Output the [X, Y] coordinate of the center of the cell containing the given text.  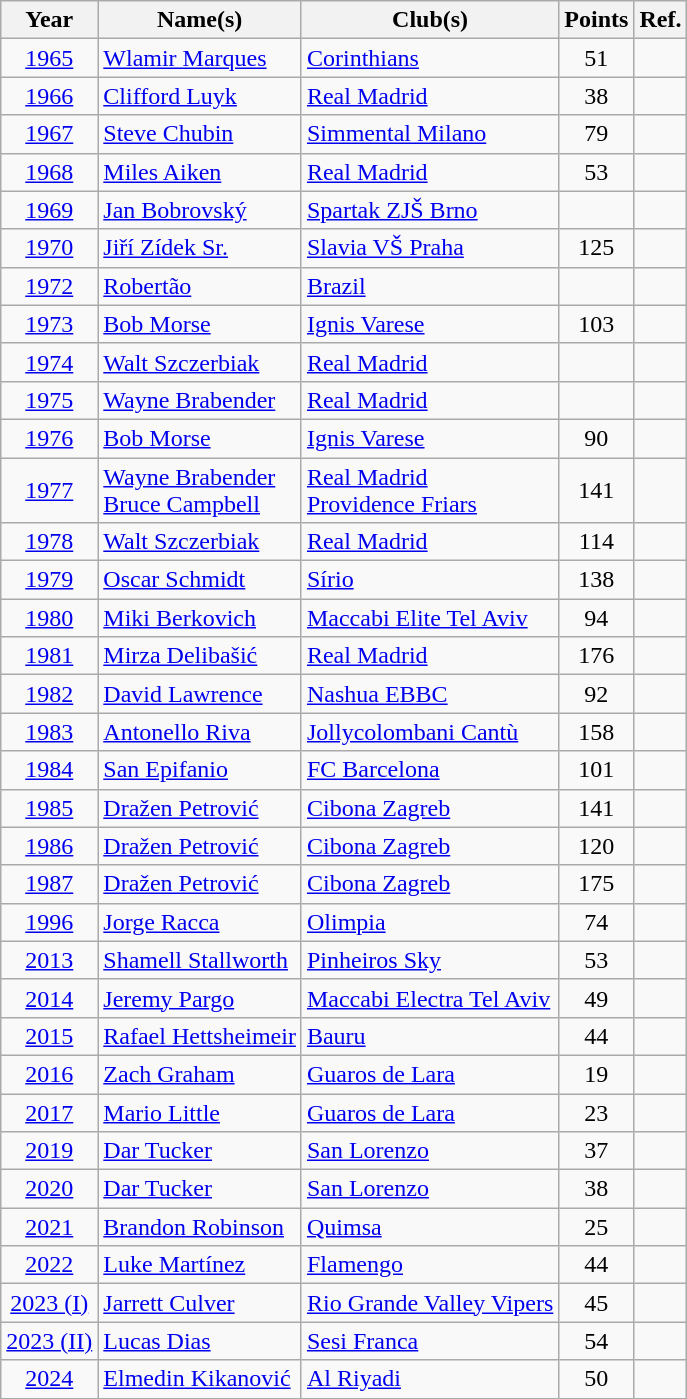
Brandon Robinson [200, 1227]
Mario Little [200, 1113]
2020 [50, 1189]
74 [596, 922]
2013 [50, 960]
25 [596, 1227]
Zach Graham [200, 1074]
Clifford Luyk [200, 96]
Jollycolombani Cantù [430, 732]
Pinheiros Sky [430, 960]
San Epifanio [200, 770]
Name(s) [200, 20]
1979 [50, 580]
Corinthians [430, 58]
1973 [50, 324]
175 [596, 884]
1987 [50, 884]
Shamell Stallworth [200, 960]
101 [596, 770]
Elmedin Kikanović [200, 1379]
Lucas Dias [200, 1341]
Nashua EBBC [430, 694]
Steve Chubin [200, 134]
114 [596, 542]
1974 [50, 362]
1975 [50, 400]
2019 [50, 1151]
1986 [50, 846]
Antonello Riva [200, 732]
Points [596, 20]
Real Madrid Providence Friars [430, 490]
1996 [50, 922]
Jeremy Pargo [200, 998]
2023 (II) [50, 1341]
125 [596, 248]
Miles Aiken [200, 172]
Robertão [200, 286]
1967 [50, 134]
1976 [50, 438]
2024 [50, 1379]
Maccabi Elite Tel Aviv [430, 618]
1977 [50, 490]
Ref. [660, 20]
49 [596, 998]
David Lawrence [200, 694]
Year [50, 20]
54 [596, 1341]
FC Barcelona [430, 770]
1982 [50, 694]
176 [596, 656]
Brazil [430, 286]
Sírio [430, 580]
2016 [50, 1074]
90 [596, 438]
Club(s) [430, 20]
Rafael Hettsheimeir [200, 1036]
1984 [50, 770]
1980 [50, 618]
Jiří Zídek Sr. [200, 248]
Simmental Milano [430, 134]
92 [596, 694]
94 [596, 618]
79 [596, 134]
19 [596, 1074]
2014 [50, 998]
Maccabi Electra Tel Aviv [430, 998]
103 [596, 324]
1969 [50, 210]
1970 [50, 248]
1972 [50, 286]
23 [596, 1113]
Oscar Schmidt [200, 580]
Wlamir Marques [200, 58]
Olimpia [430, 922]
1983 [50, 732]
Rio Grande Valley Vipers [430, 1303]
138 [596, 580]
Jan Bobrovský [200, 210]
Quimsa [430, 1227]
1966 [50, 96]
Wayne Brabender [200, 400]
45 [596, 1303]
37 [596, 1151]
2022 [50, 1265]
Al Riyadi [430, 1379]
2023 (I) [50, 1303]
1968 [50, 172]
Spartak ZJŠ Brno [430, 210]
Jorge Racca [200, 922]
120 [596, 846]
Slavia VŠ Praha [430, 248]
50 [596, 1379]
Flamengo [430, 1265]
158 [596, 732]
Bauru [430, 1036]
2015 [50, 1036]
51 [596, 58]
Luke Martínez [200, 1265]
2021 [50, 1227]
Sesi Franca [430, 1341]
1978 [50, 542]
Mirza Delibašić [200, 656]
Wayne Brabender Bruce Campbell [200, 490]
2017 [50, 1113]
Jarrett Culver [200, 1303]
1985 [50, 808]
1965 [50, 58]
Miki Berkovich [200, 618]
1981 [50, 656]
